Scan for the cell matching the given text and deliver its (x, y) coordinate at center. 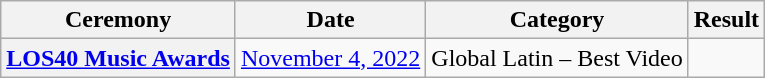
Ceremony (118, 20)
November 4, 2022 (330, 58)
Date (330, 20)
LOS40 Music Awards (118, 58)
Result (726, 20)
Global Latin – Best Video (557, 58)
Category (557, 20)
